From the cell containing the given text, extract its center point as (x, y) coordinate. 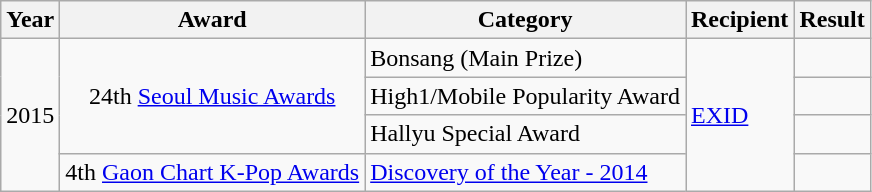
Year (30, 20)
Bonsang (Main Prize) (526, 58)
24th Seoul Music Awards (212, 96)
High1/Mobile Popularity Award (526, 96)
EXID (740, 115)
Award (212, 20)
Recipient (740, 20)
Discovery of the Year - 2014 (526, 172)
4th Gaon Chart K-Pop Awards (212, 172)
Category (526, 20)
Hallyu Special Award (526, 134)
Result (832, 20)
2015 (30, 115)
